Detect which cell encompasses the target text, then output its [x, y] center coordinate. 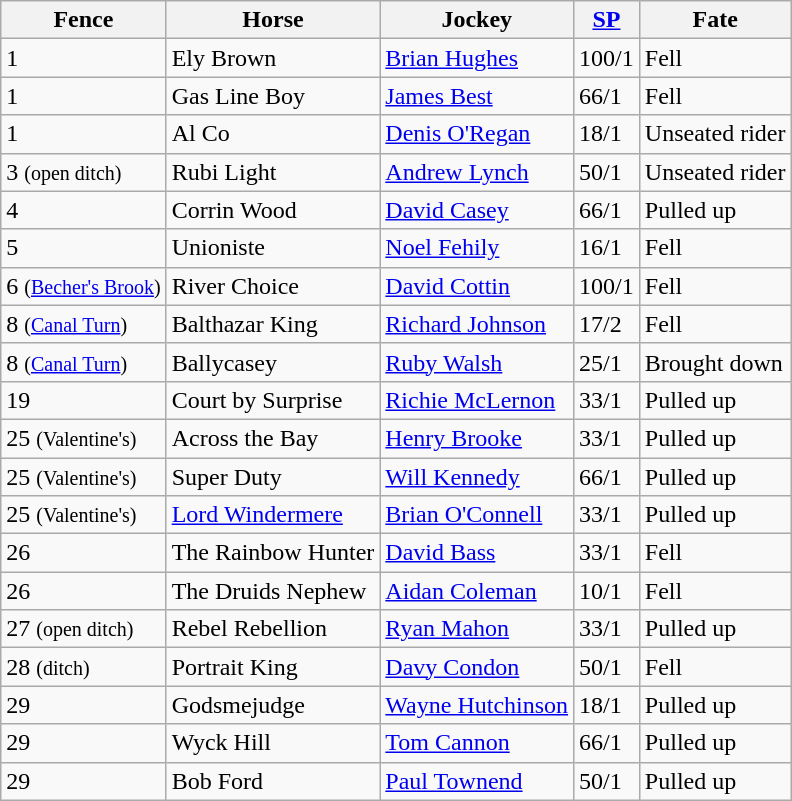
Paul Townend [477, 781]
25/1 [607, 362]
Wayne Hutchinson [477, 705]
Davy Condon [477, 667]
3 (open ditch) [84, 172]
Noel Fehily [477, 248]
Fence [84, 20]
The Druids Nephew [273, 591]
Unioniste [273, 248]
Ely Brown [273, 58]
James Best [477, 96]
Ryan Mahon [477, 629]
Balthazar King [273, 324]
Al Co [273, 134]
The Rainbow Hunter [273, 553]
17/2 [607, 324]
David Casey [477, 210]
28 (ditch) [84, 667]
Godsmejudge [273, 705]
Aidan Coleman [477, 591]
Gas Line Boy [273, 96]
Jockey [477, 20]
Wyck Hill [273, 743]
Ballycasey [273, 362]
10/1 [607, 591]
David Bass [477, 553]
River Choice [273, 286]
Brought down [715, 362]
Court by Surprise [273, 400]
Will Kennedy [477, 477]
4 [84, 210]
Denis O'Regan [477, 134]
Tom Cannon [477, 743]
27 (open ditch) [84, 629]
Andrew Lynch [477, 172]
Lord Windermere [273, 515]
Brian Hughes [477, 58]
Across the Bay [273, 438]
Brian O'Connell [477, 515]
19 [84, 400]
Horse [273, 20]
Ruby Walsh [477, 362]
Rebel Rebellion [273, 629]
Super Duty [273, 477]
Bob Ford [273, 781]
5 [84, 248]
Fate [715, 20]
Corrin Wood [273, 210]
Henry Brooke [477, 438]
Richard Johnson [477, 324]
16/1 [607, 248]
Rubi Light [273, 172]
SP [607, 20]
Portrait King [273, 667]
Richie McLernon [477, 400]
6 (Becher's Brook) [84, 286]
David Cottin [477, 286]
